Return (X, Y) of the center of cell containing provided text 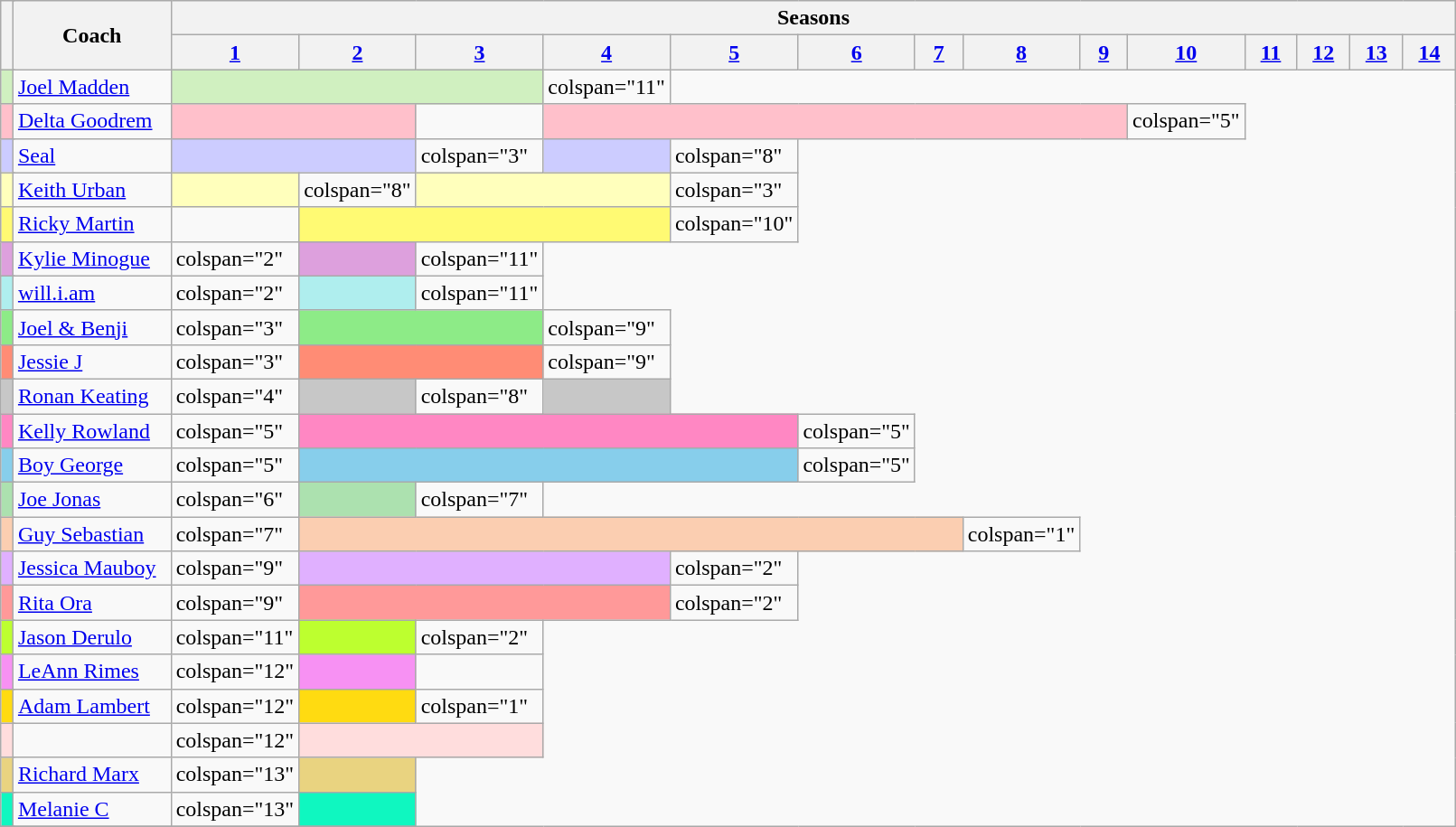
Kelly Rowland (92, 431)
14 (1430, 52)
colspan="10" (734, 224)
Rita Ora (92, 603)
will.i.am (92, 293)
7 (938, 52)
10 (1187, 52)
Ricky Martin (92, 224)
Ronan Keating (92, 396)
9 (1104, 52)
Joel & Benji (92, 327)
12 (1323, 52)
Seasons (813, 18)
Boy George (92, 465)
Coach (92, 35)
Richard Marx (92, 775)
13 (1377, 52)
4 (607, 52)
Jessica Mauboy (92, 569)
8 (1021, 52)
Joe Jonas (92, 500)
1 (235, 52)
2 (358, 52)
Keith Urban (92, 190)
Jessie J (92, 362)
Delta Goodrem (92, 121)
6 (857, 52)
5 (734, 52)
Jason Derulo (92, 637)
Joel Madden (92, 87)
LeAnn Rimes (92, 672)
Kylie Minogue (92, 258)
Adam Lambert (92, 706)
Melanie C (92, 809)
3 (479, 52)
colspan="4" (235, 396)
Guy Sebastian (92, 534)
11 (1271, 52)
Seal (92, 155)
colspan="6" (235, 500)
